Identify which cell holds the provided text, then report its (x, y) central coordinate. 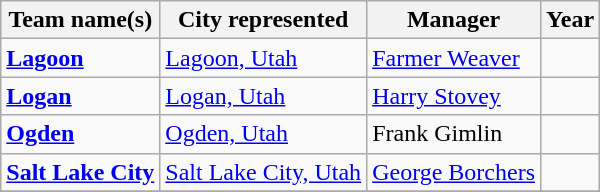
Ogden, Utah (264, 134)
Farmer Weaver (454, 58)
Lagoon, Utah (264, 58)
Year (570, 20)
Lagoon (80, 58)
George Borchers (454, 172)
Logan (80, 96)
Manager (454, 20)
Salt Lake City, Utah (264, 172)
Salt Lake City (80, 172)
Logan, Utah (264, 96)
Team name(s) (80, 20)
Harry Stovey (454, 96)
Frank Gimlin (454, 134)
City represented (264, 20)
Ogden (80, 134)
